Pinpoint the cell where the given text exists, returning its [X, Y] midpoint coordinate. 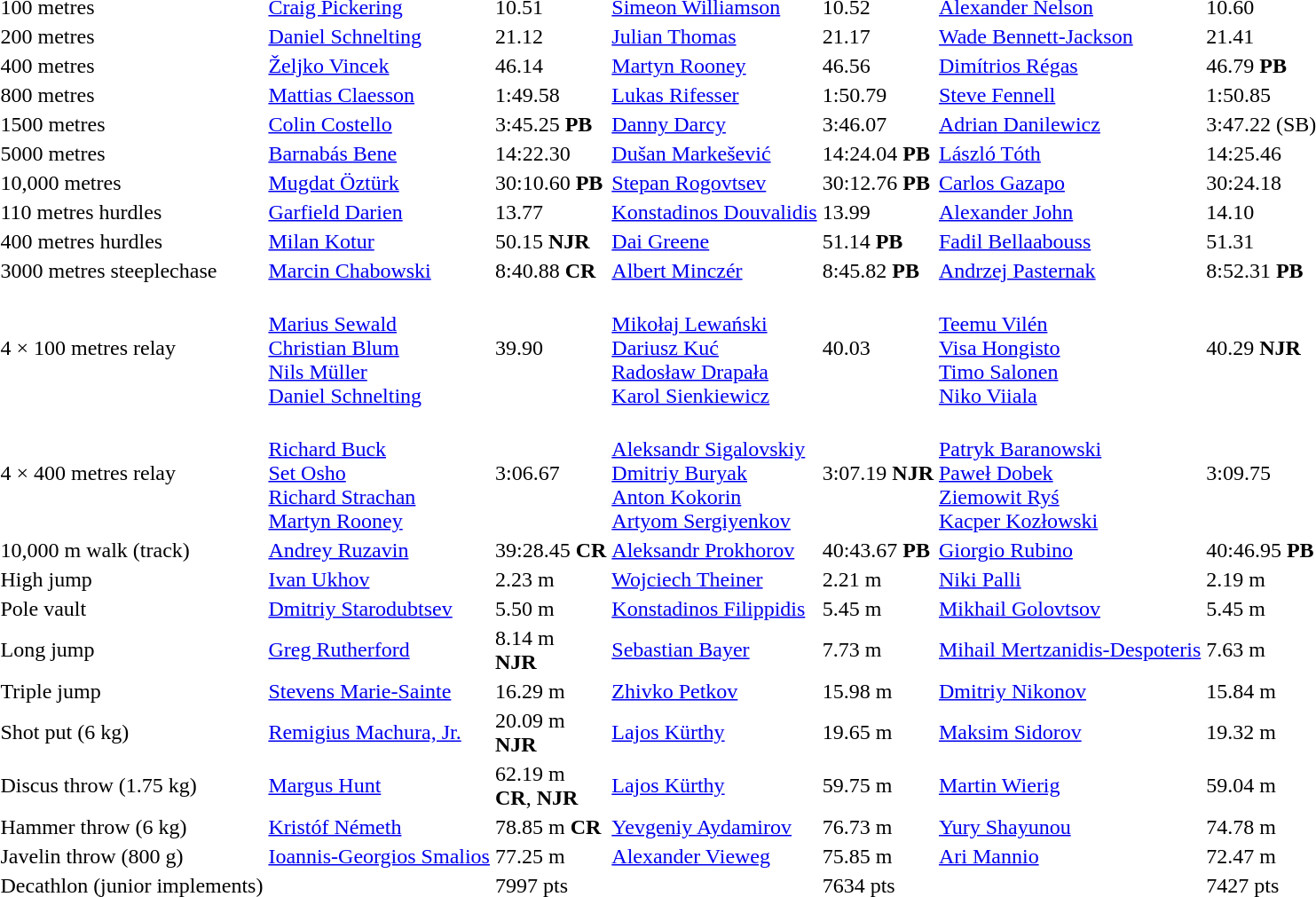
16.29 m [550, 691]
8:45.82 PB [878, 271]
13.99 [878, 212]
Mugdat Öztürk [380, 183]
20.09 mNJR [550, 733]
15.98 m [878, 691]
77.25 m [550, 856]
30:10.60 PB [550, 183]
78.85 m CR [550, 827]
1:50.79 [878, 95]
Marius SewaldChristian BlumNils MüllerDaniel Schnelting [380, 348]
Lukas Rifesser [714, 95]
Mikhail Golovtsov [1069, 609]
Maksim Sidorov [1069, 733]
19.65 m [878, 733]
3:45.25 PB [550, 124]
Dmitriy Nikonov [1069, 691]
Zhivko Petkov [714, 691]
50.15 NJR [550, 241]
Teemu VilénVisa HongistoTimo SalonenNiko Viiala [1069, 348]
Kristóf Németh [380, 827]
Alexander John [1069, 212]
14:22.30 [550, 153]
Margus Hunt [380, 786]
3:07.19 NJR [878, 473]
Dimítrios Régas [1069, 66]
Patryk BaranowskiPaweł DobekZiemowit RyśKacper Kozłowski [1069, 473]
Giorgio Rubino [1069, 550]
Martyn Rooney [714, 66]
Milan Kotur [380, 241]
Željko Vincek [380, 66]
8.14 mNJR [550, 649]
Barnabás Bene [380, 153]
76.73 m [878, 827]
2.21 m [878, 579]
Konstadinos Filippidis [714, 609]
Ari Mannio [1069, 856]
Ioannis-Georgios Smalios [380, 856]
Sebastian Bayer [714, 649]
39.90 [550, 348]
Marcin Chabowski [380, 271]
40:43.67 PB [878, 550]
13.77 [550, 212]
Daniel Schnelting [380, 36]
Remigius Machura, Jr. [380, 733]
Mattias Claesson [380, 95]
László Tóth [1069, 153]
Adrian Danilewicz [1069, 124]
Yevgeniy Aydamirov [714, 827]
Julian Thomas [714, 36]
8:40.88 CR [550, 271]
Steve Fennell [1069, 95]
Andrey Ruzavin [380, 550]
46.14 [550, 66]
Dai Greene [714, 241]
Greg Rutherford [380, 649]
39:28.45 CR [550, 550]
21.12 [550, 36]
62.19 mCR, NJR [550, 786]
Garfield Darien [380, 212]
Aleksandr Prokhorov [714, 550]
Dušan Markešević [714, 153]
Mikołaj LewańskiDariusz KućRadosław DrapałaKarol Sienkiewicz [714, 348]
3:46.07 [878, 124]
21.17 [878, 36]
Ivan Ukhov [380, 579]
Andrzej Pasternak [1069, 271]
Dmitriy Starodubtsev [380, 609]
51.14 PB [878, 241]
7.73 m [878, 649]
5.45 m [878, 609]
Yury Shayunou [1069, 827]
Danny Darcy [714, 124]
Wojciech Theiner [714, 579]
Fadil Bellaabouss [1069, 241]
5.50 m [550, 609]
Richard BuckSet OshoRichard StrachanMartyn Rooney [380, 473]
14:24.04 PB [878, 153]
75.85 m [878, 856]
1:49.58 [550, 95]
Alexander Vieweg [714, 856]
40.03 [878, 348]
Niki Palli [1069, 579]
Wade Bennett-Jackson [1069, 36]
46.56 [878, 66]
Stevens Marie-Sainte [380, 691]
Martin Wierig [1069, 786]
Albert Minczér [714, 271]
Aleksandr SigalovskiyDmitriy BuryakAnton KokorinArtyom Sergiyenkov [714, 473]
2.23 m [550, 579]
Carlos Gazapo [1069, 183]
30:12.76 PB [878, 183]
Mihail Mertzanidis-Despoteris [1069, 649]
Konstadinos Douvalidis [714, 212]
Colin Costello [380, 124]
59.75 m [878, 786]
Stepan Rogovtsev [714, 183]
3:06.67 [550, 473]
